From the cell containing the given text, extract its center point as [X, Y] coordinate. 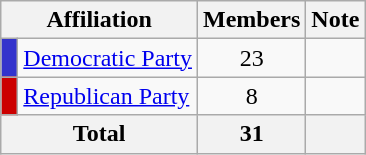
Affiliation [100, 20]
Members [251, 20]
Democratic Party [108, 58]
Note [336, 20]
8 [251, 96]
Total [100, 134]
Republican Party [108, 96]
23 [251, 58]
31 [251, 134]
